Extract the [x, y] coordinate from the center of the cell holding the provided text.  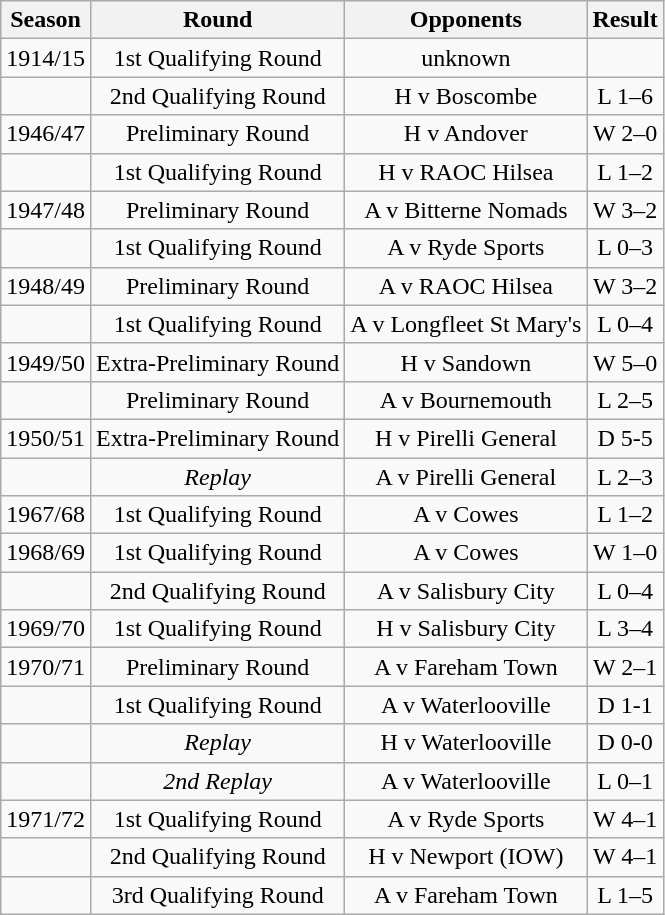
Round [217, 20]
H v Newport (IOW) [466, 857]
H v Pirelli General [466, 438]
A v Bitterne Nomads [466, 210]
Result [625, 20]
L 2–3 [625, 477]
L 0–3 [625, 248]
1946/47 [46, 134]
Season [46, 20]
3rd Qualifying Round [217, 895]
L 0–1 [625, 781]
L 1–6 [625, 96]
H v Sandown [466, 362]
D 1-1 [625, 705]
1948/49 [46, 286]
H v Waterlooville [466, 743]
unknown [466, 58]
1969/70 [46, 629]
Opponents [466, 20]
L 3–4 [625, 629]
L 1–5 [625, 895]
2nd Replay [217, 781]
H v Boscombe [466, 96]
1967/68 [46, 515]
1971/72 [46, 819]
1914/15 [46, 58]
H v RAOC Hilsea [466, 172]
A v Pirelli General [466, 477]
A v Longfleet St Mary's [466, 324]
1947/48 [46, 210]
A v Bournemouth [466, 400]
W 5–0 [625, 362]
H v Salisbury City [466, 629]
D 5-5 [625, 438]
1970/71 [46, 667]
1950/51 [46, 438]
W 2–1 [625, 667]
H v Andover [466, 134]
D 0-0 [625, 743]
A v RAOC Hilsea [466, 286]
W 2–0 [625, 134]
W 1–0 [625, 553]
1949/50 [46, 362]
L 2–5 [625, 400]
A v Salisbury City [466, 591]
1968/69 [46, 553]
